Pinpoint the cell where the given text exists, returning its [X, Y] midpoint coordinate. 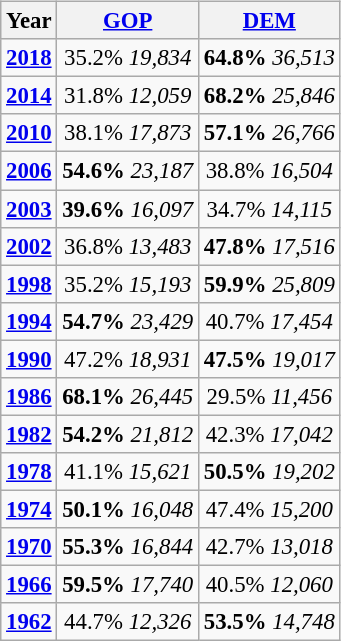
47.2% 18,931 [128, 359]
2018 [29, 58]
2002 [29, 246]
1978 [29, 472]
50.1% 16,048 [128, 509]
1974 [29, 509]
2006 [29, 171]
40.7% 17,454 [269, 321]
36.8% 13,483 [128, 246]
35.2% 15,193 [128, 284]
64.8% 36,513 [269, 58]
50.5% 19,202 [269, 472]
1994 [29, 321]
53.5% 14,748 [269, 622]
2010 [29, 133]
1986 [29, 396]
54.6% 23,187 [128, 171]
DEM [269, 21]
68.2% 25,846 [269, 96]
35.2% 19,834 [128, 58]
59.5% 17,740 [128, 584]
2003 [29, 209]
GOP [128, 21]
47.8% 17,516 [269, 246]
1998 [29, 284]
54.2% 21,812 [128, 434]
47.5% 19,017 [269, 359]
57.1% 26,766 [269, 133]
38.1% 17,873 [128, 133]
38.8% 16,504 [269, 171]
44.7% 12,326 [128, 622]
Year [29, 21]
59.9% 25,809 [269, 284]
29.5% 11,456 [269, 396]
1966 [29, 584]
41.1% 15,621 [128, 472]
55.3% 16,844 [128, 547]
2014 [29, 96]
1970 [29, 547]
42.7% 13,018 [269, 547]
34.7% 14,115 [269, 209]
1982 [29, 434]
40.5% 12,060 [269, 584]
1962 [29, 622]
47.4% 15,200 [269, 509]
68.1% 26,445 [128, 396]
54.7% 23,429 [128, 321]
1990 [29, 359]
39.6% 16,097 [128, 209]
42.3% 17,042 [269, 434]
31.8% 12,059 [128, 96]
